Determine the [x, y] coordinate at the center of the cell enclosing the given text.  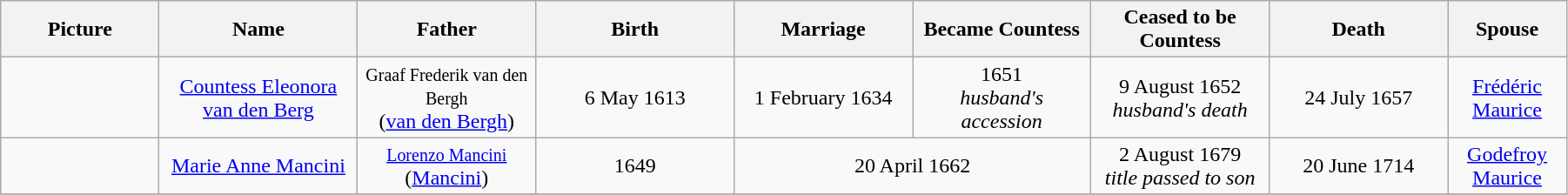
Frédéric Maurice [1507, 97]
20 June 1714 [1359, 165]
20 April 1662 [913, 165]
9 August 1652husband's death [1180, 97]
Father [447, 30]
Countess Eleonora van den Berg [258, 97]
Marie Anne Mancini [258, 165]
Picture [80, 30]
Graaf Frederik van den Bergh(van den Bergh) [447, 97]
Death [1359, 30]
1651husband's accession [1002, 97]
6 May 1613 [635, 97]
2 August 1679title passed to son [1180, 165]
Became Countess [1002, 30]
Ceased to be Countess [1180, 30]
Godefroy Maurice [1507, 165]
Birth [635, 30]
Lorenzo Mancini (Mancini) [447, 165]
1649 [635, 165]
Name [258, 30]
Marriage [823, 30]
1 February 1634 [823, 97]
Spouse [1507, 30]
24 July 1657 [1359, 97]
